From the cell containing the given text, extract its center point as [X, Y] coordinate. 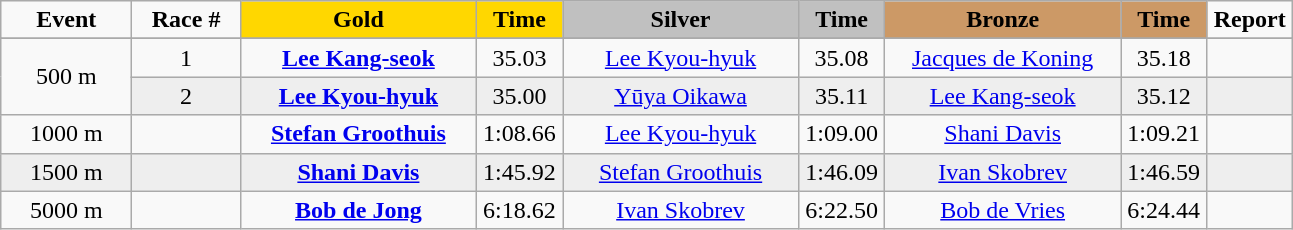
Race # [186, 20]
35.18 [1164, 58]
6:22.50 [842, 210]
1500 m [66, 172]
1:09.00 [842, 134]
1000 m [66, 134]
35.00 [519, 96]
35.12 [1164, 96]
1 [186, 58]
1:45.92 [519, 172]
Gold [358, 20]
35.08 [842, 58]
Yūya Oikawa [680, 96]
Report [1250, 20]
Silver [680, 20]
Bronze [1003, 20]
1:08.66 [519, 134]
500 m [66, 77]
Jacques de Koning [1003, 58]
6:24.44 [1164, 210]
35.03 [519, 58]
2 [186, 96]
1:09.21 [1164, 134]
35.11 [842, 96]
1:46.09 [842, 172]
Event [66, 20]
Bob de Jong [358, 210]
Bob de Vries [1003, 210]
5000 m [66, 210]
6:18.62 [519, 210]
1:46.59 [1164, 172]
